For the text-containing cell, return its midpoint in [X, Y] coordinate format. 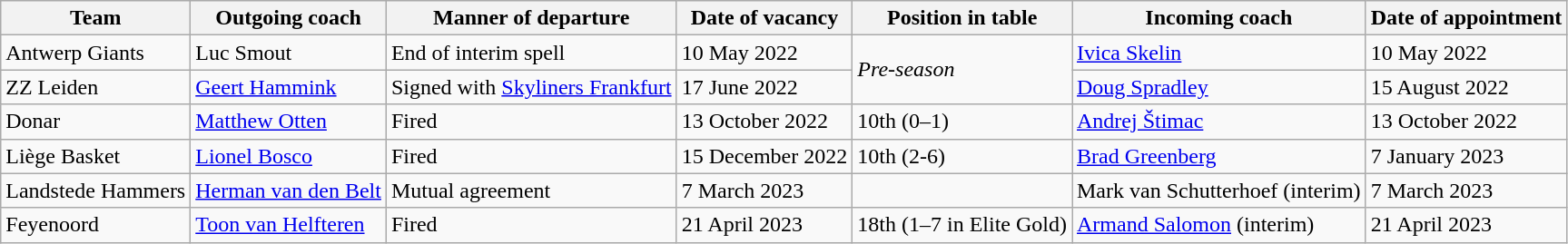
Mutual agreement [531, 190]
Incoming coach [1218, 18]
Date of appointment [1466, 18]
17 June 2022 [764, 87]
Doug Spradley [1218, 87]
10th (2-6) [962, 156]
Feyenoord [96, 225]
Liège Basket [96, 156]
Team [96, 18]
Outgoing coach [289, 18]
Lionel Bosco [289, 156]
Luc Smout [289, 53]
Andrej Štimac [1218, 122]
Mark van Schutterhoef (interim) [1218, 190]
10th (0–1) [962, 122]
Signed with Skyliners Frankfurt [531, 87]
Position in table [962, 18]
Herman van den Belt [289, 190]
Antwerp Giants [96, 53]
15 December 2022 [764, 156]
7 January 2023 [1466, 156]
Ivica Skelin [1218, 53]
18th (1–7 in Elite Gold) [962, 225]
Landstede Hammers [96, 190]
Pre-season [962, 70]
Brad Greenberg [1218, 156]
Armand Salomon (interim) [1218, 225]
ZZ Leiden [96, 87]
Matthew Otten [289, 122]
End of interim spell [531, 53]
Donar [96, 122]
15 August 2022 [1466, 87]
Geert Hammink [289, 87]
Date of vacancy [764, 18]
Manner of departure [531, 18]
Toon van Helfteren [289, 225]
